Detect which cell encompasses the target text, then output its (X, Y) center coordinate. 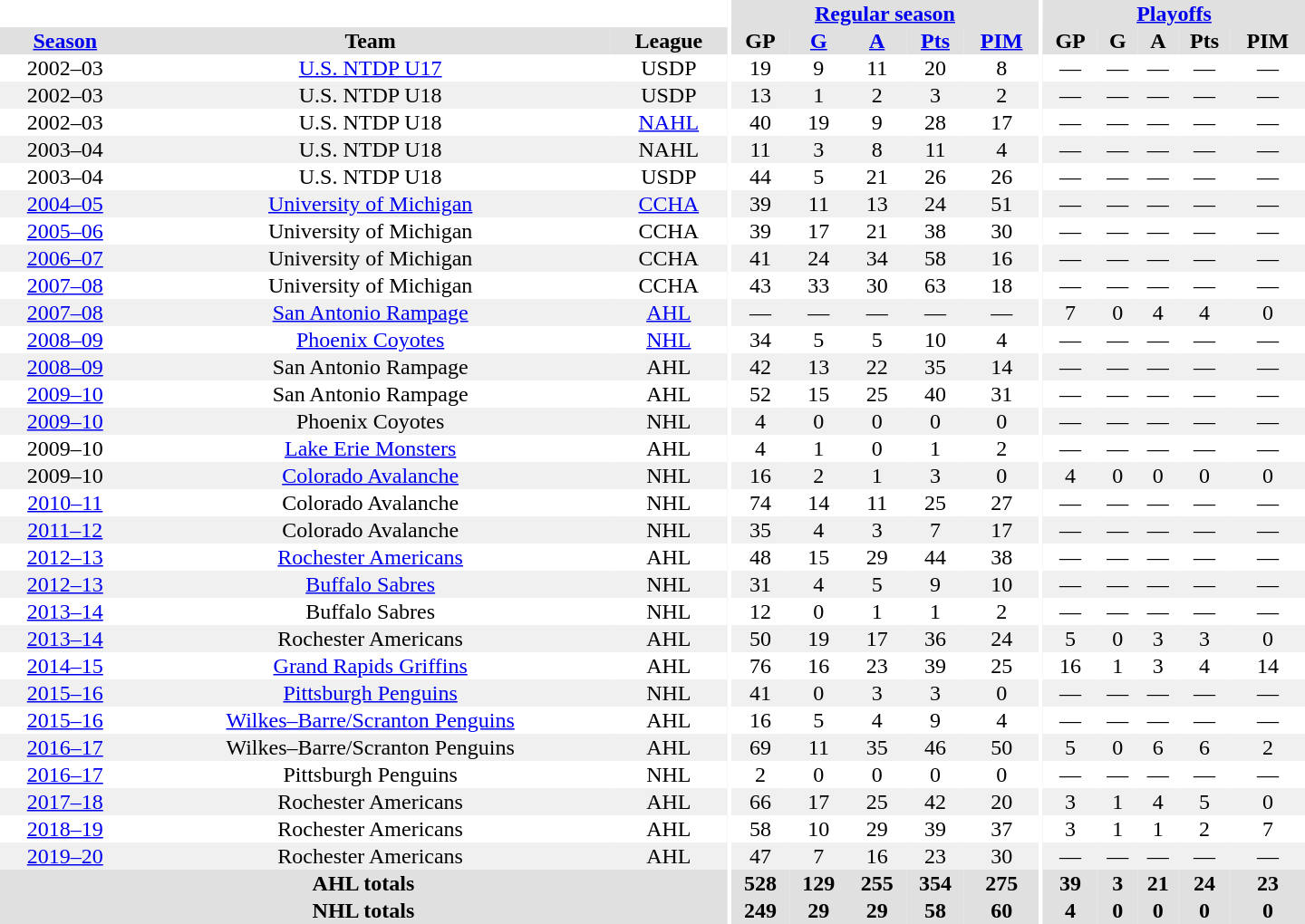
47 (760, 856)
2011–12 (65, 530)
AHL totals (363, 883)
12 (760, 611)
28 (935, 122)
66 (760, 802)
2019–20 (65, 856)
48 (760, 557)
League (669, 41)
51 (1001, 204)
27 (1001, 503)
69 (760, 747)
Grand Rapids Griffins (371, 666)
36 (935, 639)
2005–06 (65, 231)
Team (371, 41)
74 (760, 503)
Playoffs (1174, 14)
Lake Erie Monsters (371, 448)
43 (760, 285)
129 (818, 883)
U.S. NTDP U17 (371, 68)
249 (760, 910)
354 (935, 883)
33 (818, 285)
2017–18 (65, 802)
37 (1001, 829)
76 (760, 666)
63 (935, 285)
2004–05 (65, 204)
2014–15 (65, 666)
2018–19 (65, 829)
2010–11 (65, 503)
Season (65, 41)
255 (877, 883)
275 (1001, 883)
46 (935, 747)
NHL totals (363, 910)
52 (760, 394)
22 (877, 367)
2006–07 (65, 258)
18 (1001, 285)
Regular season (884, 14)
60 (1001, 910)
528 (760, 883)
